Locate the cell with the specified text and output its [x, y] center coordinate. 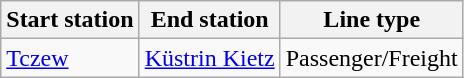
End station [210, 20]
Start station [70, 20]
Passenger/Freight [372, 58]
Tczew [70, 58]
Line type [372, 20]
Küstrin Kietz [210, 58]
